Output the [x, y] coordinate of the center of the cell containing the given text.  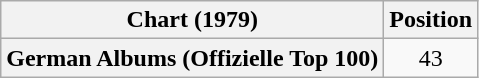
German Albums (Offizielle Top 100) [192, 58]
43 [431, 58]
Chart (1979) [192, 20]
Position [431, 20]
